Return the (x, y) coordinate for the center point of the cell that contains the specified text.  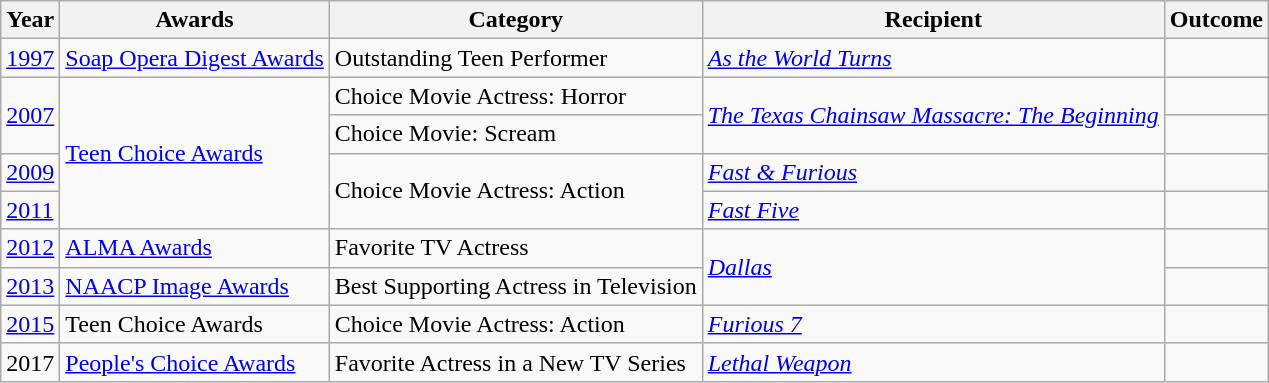
2012 (30, 248)
2015 (30, 324)
Dallas (933, 267)
NAACP Image Awards (194, 286)
Choice Movie Actress: Horror (516, 96)
Fast Five (933, 210)
Outcome (1216, 20)
Lethal Weapon (933, 362)
Best Supporting Actress in Television (516, 286)
Soap Opera Digest Awards (194, 58)
2007 (30, 115)
2011 (30, 210)
Favorite TV Actress (516, 248)
Fast & Furious (933, 172)
The Texas Chainsaw Massacre: The Beginning (933, 115)
Furious 7 (933, 324)
As the World Turns (933, 58)
1997 (30, 58)
ALMA Awards (194, 248)
Awards (194, 20)
2009 (30, 172)
2017 (30, 362)
Outstanding Teen Performer (516, 58)
Category (516, 20)
Recipient (933, 20)
People's Choice Awards (194, 362)
Favorite Actress in a New TV Series (516, 362)
2013 (30, 286)
Choice Movie: Scream (516, 134)
Year (30, 20)
